Scan for the cell matching the given text and deliver its (x, y) coordinate at center. 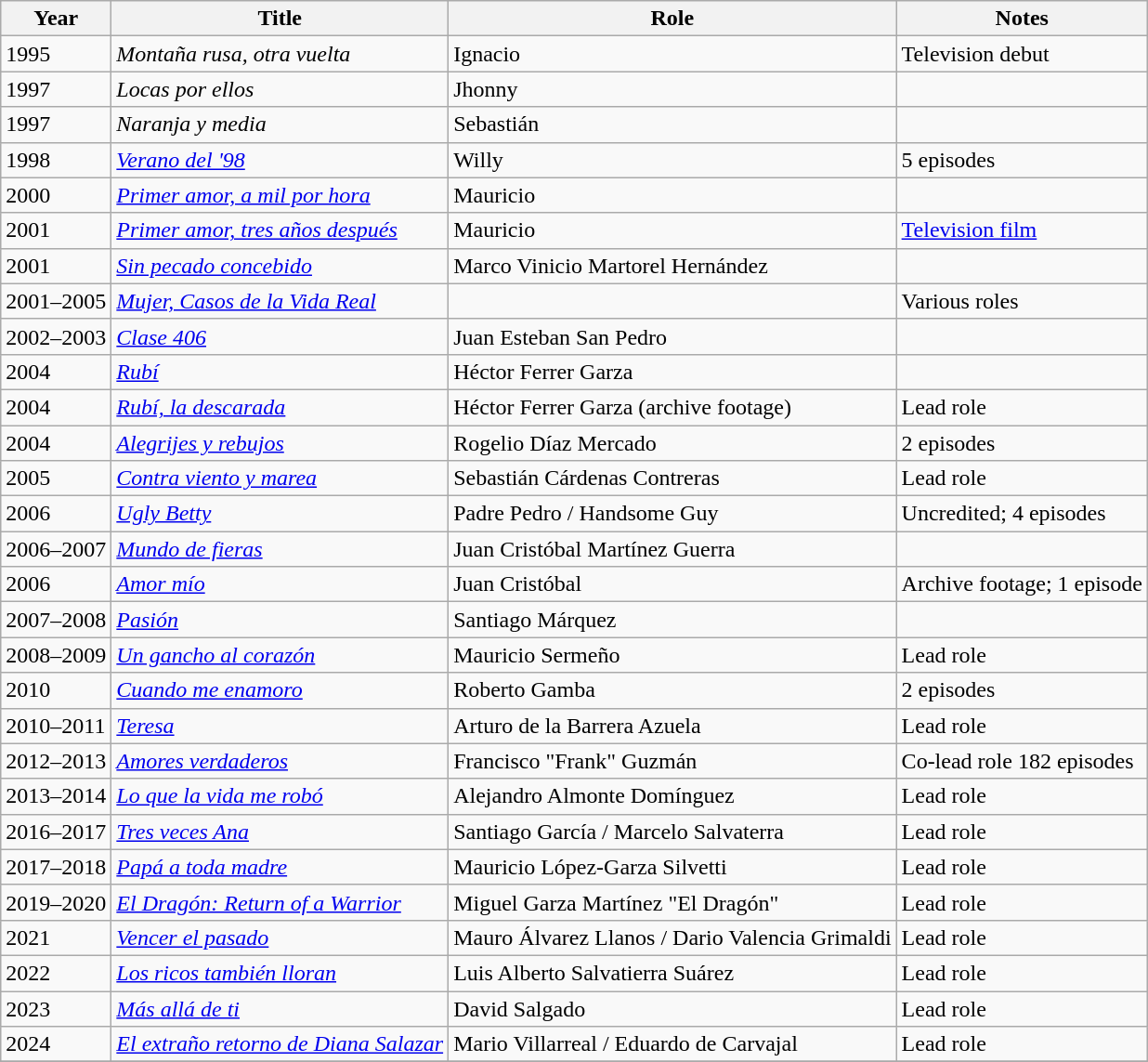
Montaña rusa, otra vuelta (280, 54)
Notes (1022, 19)
Roberto Gamba (672, 690)
Santiago García / Marcelo Salvaterra (672, 832)
Mauricio López-Garza Silvetti (672, 867)
Papá a toda madre (280, 867)
Title (280, 19)
Juan Cristóbal Martínez Guerra (672, 549)
Teresa (280, 726)
Juan Cristóbal (672, 584)
Santiago Márquez (672, 620)
Miguel Garza Martínez "El Dragón" (672, 902)
Verano del '98 (280, 160)
2017–2018 (56, 867)
Archive footage; 1 episode (1022, 584)
Sebastián (672, 125)
Alegrijes y rebujos (280, 443)
2000 (56, 195)
Padre Pedro / Handsome Guy (672, 514)
2001–2005 (56, 301)
Locas por ellos (280, 89)
1998 (56, 160)
Primer amor, tres años después (280, 230)
5 episodes (1022, 160)
Más allá de ti (280, 1008)
Vencer el pasado (280, 937)
Mario Villarreal / Eduardo de Carvajal (672, 1044)
2007–2008 (56, 620)
Mauricio Sermeño (672, 655)
Clase 406 (280, 336)
Cuando me enamoro (280, 690)
Francisco "Frank" Guzmán (672, 761)
Luis Alberto Salvatierra Suárez (672, 973)
El extraño retorno de Diana Salazar (280, 1044)
Jhonny (672, 89)
2005 (56, 479)
Co-lead role 182 episodes (1022, 761)
Alejandro Almonte Domínguez (672, 796)
2013–2014 (56, 796)
David Salgado (672, 1008)
Rubí (280, 372)
Rubí, la descarada (280, 407)
2019–2020 (56, 902)
Ignacio (672, 54)
Marco Vinicio Martorel Hernández (672, 266)
Pasión (280, 620)
Primer amor, a mil por hora (280, 195)
Contra viento y marea (280, 479)
Héctor Ferrer Garza (archive footage) (672, 407)
2006–2007 (56, 549)
Year (56, 19)
Ugly Betty (280, 514)
Role (672, 19)
2002–2003 (56, 336)
Rogelio Díaz Mercado (672, 443)
Los ricos también lloran (280, 973)
Tres veces Ana (280, 832)
2021 (56, 937)
2022 (56, 973)
Amor mío (280, 584)
2016–2017 (56, 832)
Television debut (1022, 54)
2024 (56, 1044)
Willy (672, 160)
Television film (1022, 230)
2012–2013 (56, 761)
2010 (56, 690)
Mundo de fieras (280, 549)
Lo que la vida me robó (280, 796)
Sebastián Cárdenas Contreras (672, 479)
Sin pecado concebido (280, 266)
2023 (56, 1008)
Arturo de la Barrera Azuela (672, 726)
2010–2011 (56, 726)
El Dragón: Return of a Warrior (280, 902)
Mujer, Casos de la Vida Real (280, 301)
Un gancho al corazón (280, 655)
Héctor Ferrer Garza (672, 372)
Naranja y media (280, 125)
Various roles (1022, 301)
Uncredited; 4 episodes (1022, 514)
Amores verdaderos (280, 761)
2008–2009 (56, 655)
Mauro Álvarez Llanos / Dario Valencia Grimaldi (672, 937)
1995 (56, 54)
Juan Esteban San Pedro (672, 336)
